Return (X, Y) of the center of cell containing provided text 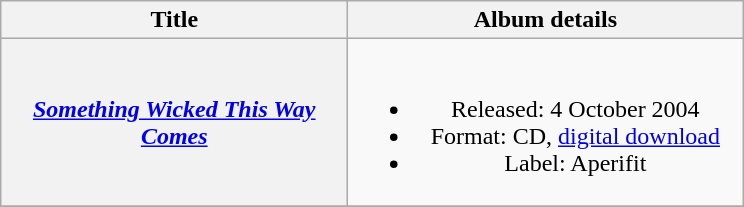
Something Wicked This Way Comes (174, 122)
Album details (546, 20)
Released: 4 October 2004Format: CD, digital downloadLabel: Aperifit (546, 122)
Title (174, 20)
